Scan for the cell matching the given text and deliver its [X, Y] coordinate at center. 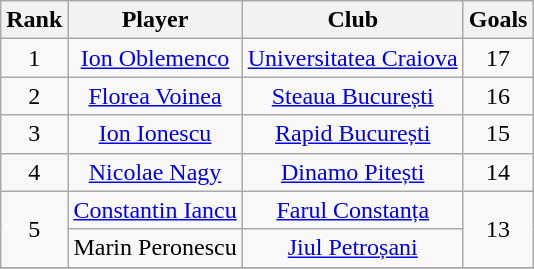
Club [352, 20]
Steaua București [352, 96]
Ion Ionescu [155, 134]
13 [498, 229]
Universitatea Craiova [352, 58]
Goals [498, 20]
Nicolae Nagy [155, 172]
Rank [34, 20]
Player [155, 20]
Rapid București [352, 134]
Farul Constanța [352, 210]
Marin Peronescu [155, 248]
4 [34, 172]
Dinamo Pitești [352, 172]
17 [498, 58]
1 [34, 58]
Ion Oblemenco [155, 58]
15 [498, 134]
5 [34, 229]
2 [34, 96]
Florea Voinea [155, 96]
Constantin Iancu [155, 210]
3 [34, 134]
14 [498, 172]
16 [498, 96]
Jiul Petroșani [352, 248]
